Identify which cell holds the provided text, then report its [X, Y] central coordinate. 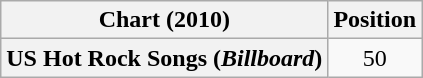
50 [375, 58]
Chart (2010) [164, 20]
US Hot Rock Songs (Billboard) [164, 58]
Position [375, 20]
